Scan for the cell matching the given text and deliver its [x, y] coordinate at center. 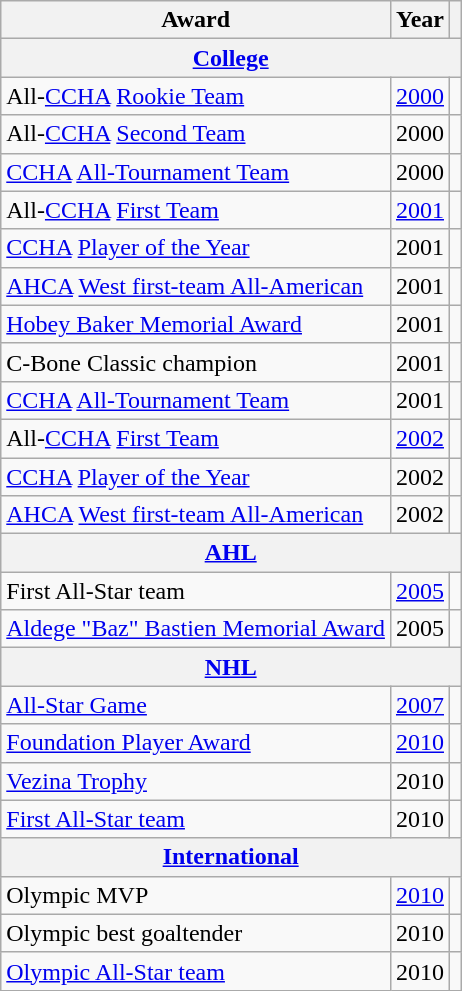
2007 [420, 705]
AHL [231, 553]
All-Star Game [196, 705]
Olympic best goaltender [196, 933]
Vezina Trophy [196, 781]
Hobey Baker Memorial Award [196, 324]
Olympic All-Star team [196, 971]
College [231, 58]
NHL [231, 667]
Year [420, 20]
C-Bone Classic champion [196, 362]
Olympic MVP [196, 895]
Award [196, 20]
All-CCHA Rookie Team [196, 96]
International [231, 857]
Foundation Player Award [196, 743]
Aldege "Baz" Bastien Memorial Award [196, 629]
All-CCHA Second Team [196, 134]
